Find where the given text appears and provide that cell's center as [X, Y] coordinate. 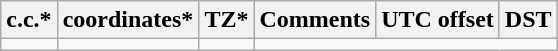
c.c.* [29, 20]
TZ* [226, 20]
Comments [315, 20]
DST [528, 20]
coordinates* [128, 20]
UTC offset [438, 20]
